Search for the cell housing the specified text and yield its [x, y] center coordinate. 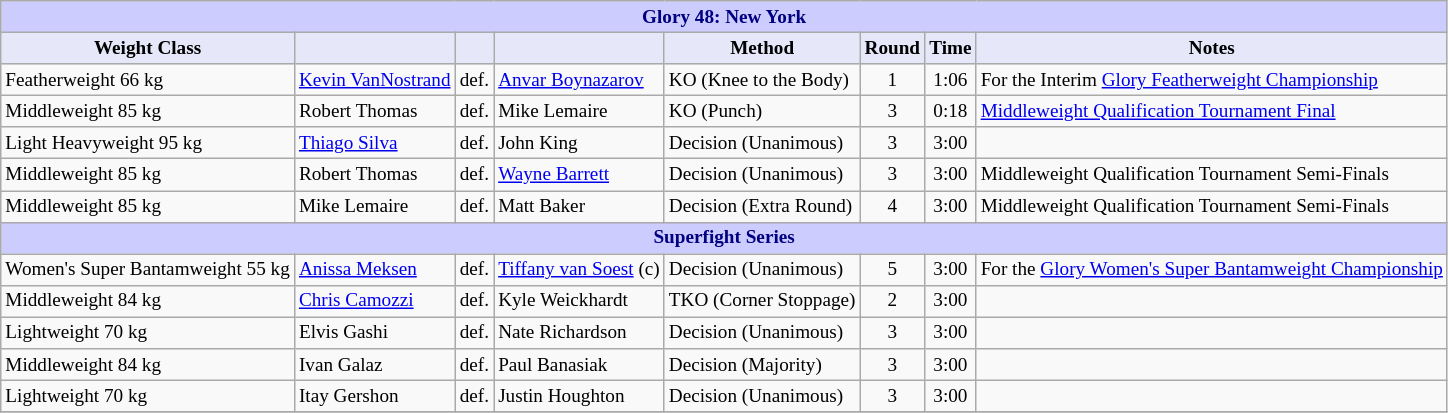
Featherweight 66 kg [148, 80]
KO (Punch) [762, 111]
Ivan Galaz [374, 365]
Decision (Extra Round) [762, 206]
John King [580, 143]
Justin Houghton [580, 396]
Middleweight Qualification Tournament Final [1212, 111]
Anissa Meksen [374, 270]
5 [892, 270]
Superfight Series [724, 238]
Elvis Gashi [374, 333]
TKO (Corner Stoppage) [762, 301]
Anvar Boynazarov [580, 80]
Method [762, 48]
Tiffany van Soest (c) [580, 270]
Wayne Barrett [580, 175]
Itay Gershon [374, 396]
Kevin VanNostrand [374, 80]
Round [892, 48]
1 [892, 80]
Glory 48: New York [724, 17]
Kyle Weickhardt [580, 301]
1:06 [950, 80]
Women's Super Bantamweight 55 kg [148, 270]
0:18 [950, 111]
For the Interim Glory Featherweight Championship [1212, 80]
KO (Knee to the Body) [762, 80]
Notes [1212, 48]
Chris Camozzi [374, 301]
Thiago Silva [374, 143]
4 [892, 206]
Paul Banasiak [580, 365]
2 [892, 301]
Weight Class [148, 48]
Time [950, 48]
Light Heavyweight 95 kg [148, 143]
Nate Richardson [580, 333]
Decision (Majority) [762, 365]
For the Glory Women's Super Bantamweight Championship [1212, 270]
Matt Baker [580, 206]
